Pinpoint the cell where the given text exists, returning its (X, Y) midpoint coordinate. 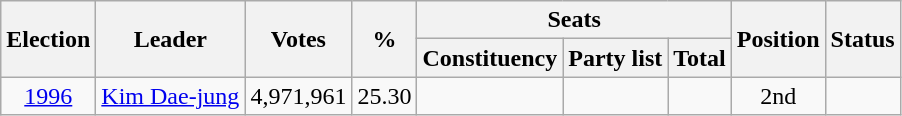
Seats (574, 20)
Total (700, 58)
Position (778, 39)
1996 (48, 96)
Status (862, 39)
Votes (298, 39)
Constituency (490, 58)
25.30 (384, 96)
Leader (170, 39)
2nd (778, 96)
Kim Dae-jung (170, 96)
% (384, 39)
Party list (616, 58)
4,971,961 (298, 96)
Election (48, 39)
